Provide the [x, y] coordinate of the cell's center where the given text is located.  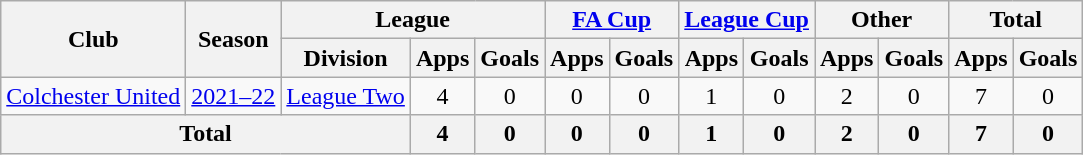
Division [346, 58]
Colchester United [94, 96]
Season [234, 39]
FA Cup [612, 20]
League Two [346, 96]
League Cup [747, 20]
Other [881, 20]
Club [94, 39]
League [413, 20]
2021–22 [234, 96]
